For the text-containing cell, return its midpoint in (X, Y) coordinate format. 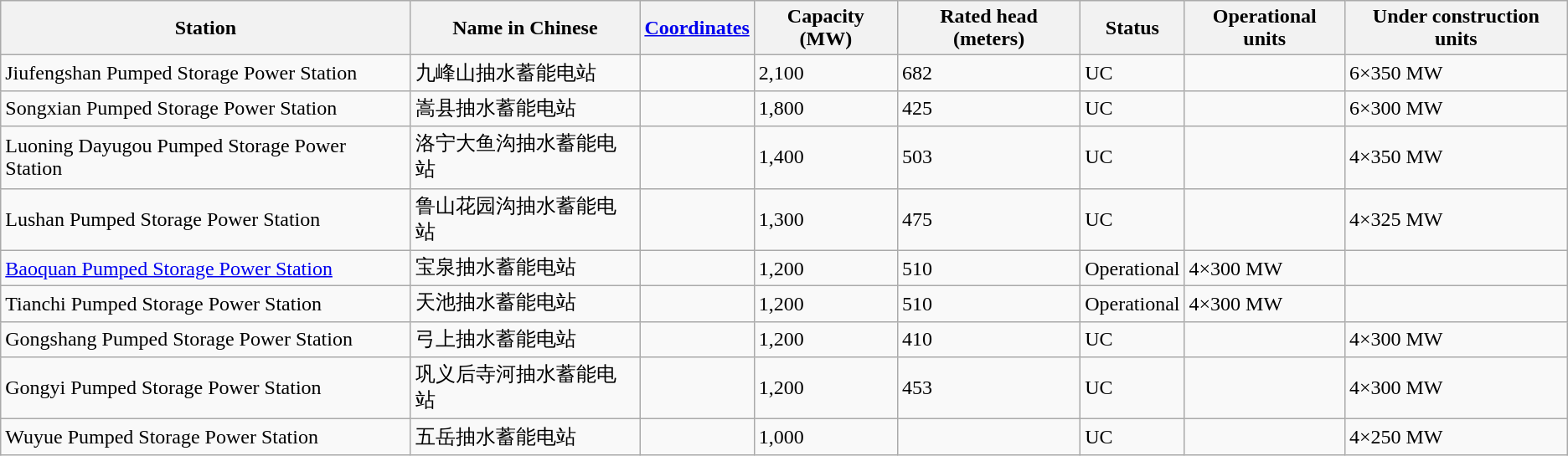
1,400 (826, 157)
503 (988, 157)
Coordinates (697, 28)
410 (988, 340)
425 (988, 109)
Gongshang Pumped Storage Power Station (206, 340)
Status (1132, 28)
Baoquan Pumped Storage Power Station (206, 268)
4×350 MW (1456, 157)
Station (206, 28)
鲁山花园沟抽水蓄能电站 (525, 219)
五岳抽水蓄能电站 (525, 437)
1,300 (826, 219)
453 (988, 388)
Tianchi Pumped Storage Power Station (206, 305)
4×325 MW (1456, 219)
九峰山抽水蓄能电站 (525, 74)
Capacity (MW) (826, 28)
1,000 (826, 437)
475 (988, 219)
Songxian Pumped Storage Power Station (206, 109)
1,800 (826, 109)
Gongyi Pumped Storage Power Station (206, 388)
弓上抽水蓄能电站 (525, 340)
682 (988, 74)
Under construction units (1456, 28)
宝泉抽水蓄能电站 (525, 268)
天池抽水蓄能电站 (525, 305)
嵩县抽水蓄能电站 (525, 109)
6×300 MW (1456, 109)
洛宁大鱼沟抽水蓄能电站 (525, 157)
Rated head (meters) (988, 28)
Wuyue Pumped Storage Power Station (206, 437)
Name in Chinese (525, 28)
巩义后寺河抽水蓄能电站 (525, 388)
4×250 MW (1456, 437)
Lushan Pumped Storage Power Station (206, 219)
Luoning Dayugou Pumped Storage Power Station (206, 157)
Operational units (1265, 28)
2,100 (826, 74)
6×350 MW (1456, 74)
Jiufengshan Pumped Storage Power Station (206, 74)
